Return the [X, Y] coordinate for the center point of the cell that contains the specified text.  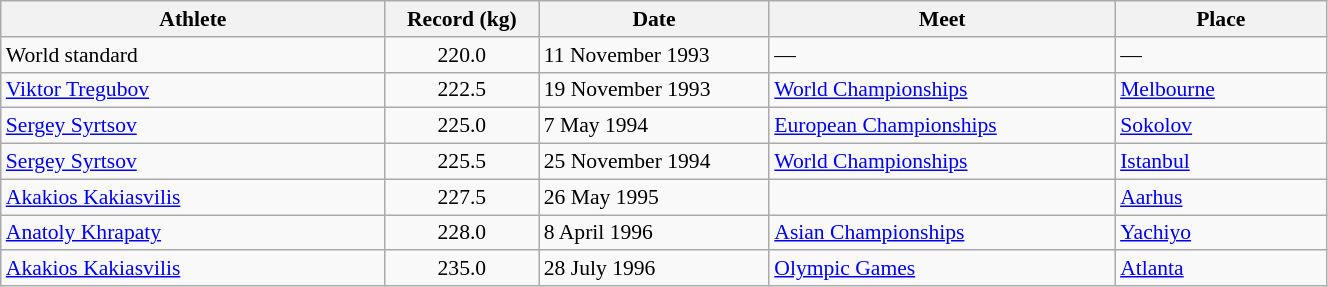
225.5 [462, 162]
World standard [193, 55]
Sokolov [1220, 126]
227.5 [462, 197]
Olympic Games [942, 269]
Atlanta [1220, 269]
Asian Championships [942, 233]
Melbourne [1220, 90]
Anatoly Khrapaty [193, 233]
220.0 [462, 55]
Record (kg) [462, 19]
Istanbul [1220, 162]
Yachiyo [1220, 233]
Date [654, 19]
Viktor Tregubov [193, 90]
28 July 1996 [654, 269]
26 May 1995 [654, 197]
11 November 1993 [654, 55]
8 April 1996 [654, 233]
Place [1220, 19]
European Championships [942, 126]
25 November 1994 [654, 162]
7 May 1994 [654, 126]
225.0 [462, 126]
Athlete [193, 19]
222.5 [462, 90]
Meet [942, 19]
235.0 [462, 269]
19 November 1993 [654, 90]
228.0 [462, 233]
Aarhus [1220, 197]
